Search for the cell housing the specified text and yield its (X, Y) center coordinate. 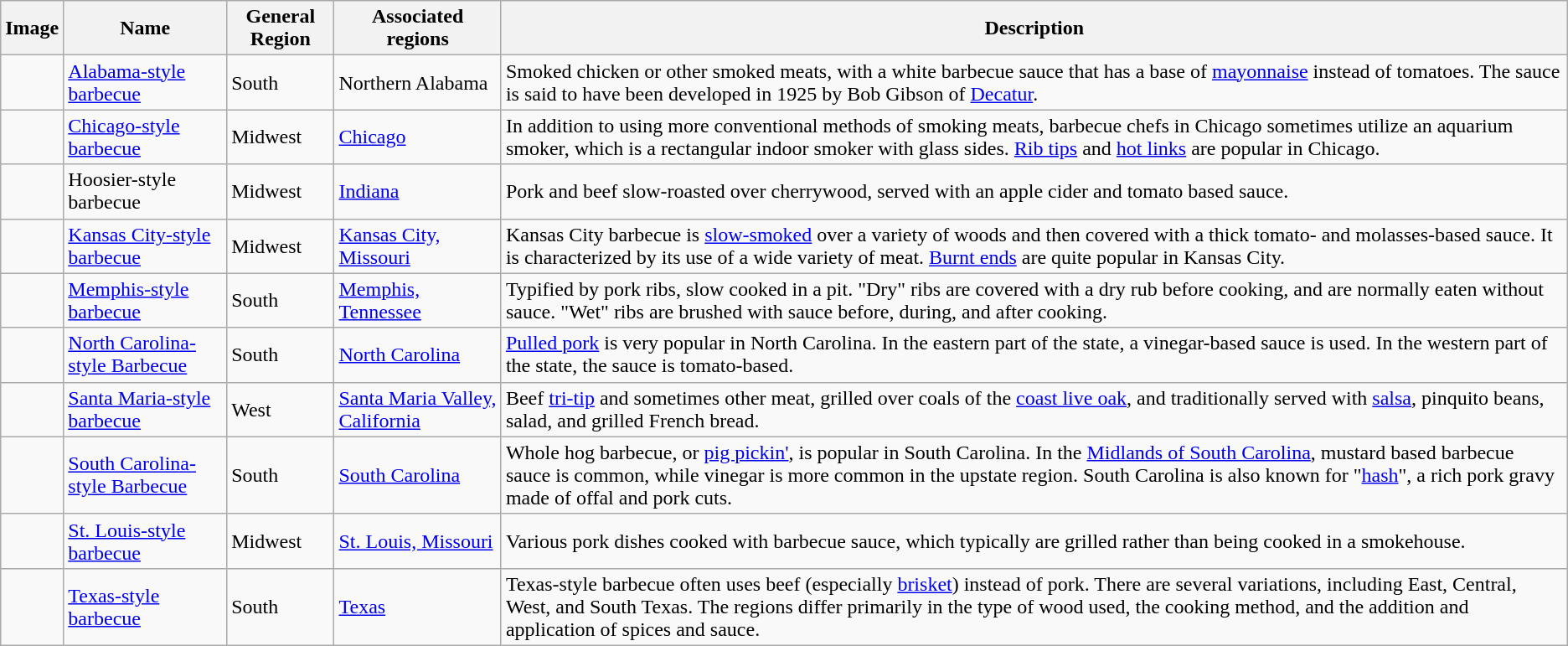
West (281, 409)
St. Louis, Missouri (417, 541)
Alabama-style barbecue (146, 82)
Image (32, 28)
Chicago-style barbecue (146, 137)
Memphis, Tennessee (417, 300)
North Carolina-style Barbecue (146, 355)
Northern Alabama (417, 82)
Santa Maria-style barbecue (146, 409)
Santa Maria Valley, California (417, 409)
South Carolina (417, 475)
Hoosier-style barbecue (146, 191)
Kansas City-style barbecue (146, 246)
Pork and beef slow-roasted over cherrywood, served with an apple cider and tomato based sauce. (1034, 191)
Texas-style barbecue (146, 607)
St. Louis-style barbecue (146, 541)
Name (146, 28)
Memphis-style barbecue (146, 300)
Associated regions (417, 28)
Texas (417, 607)
Chicago (417, 137)
Description (1034, 28)
Kansas City, Missouri (417, 246)
Indiana (417, 191)
Various pork dishes cooked with barbecue sauce, which typically are grilled rather than being cooked in a smokehouse. (1034, 541)
General Region (281, 28)
North Carolina (417, 355)
South Carolina-style Barbecue (146, 475)
